Scan for the cell matching the given text and deliver its (X, Y) coordinate at center. 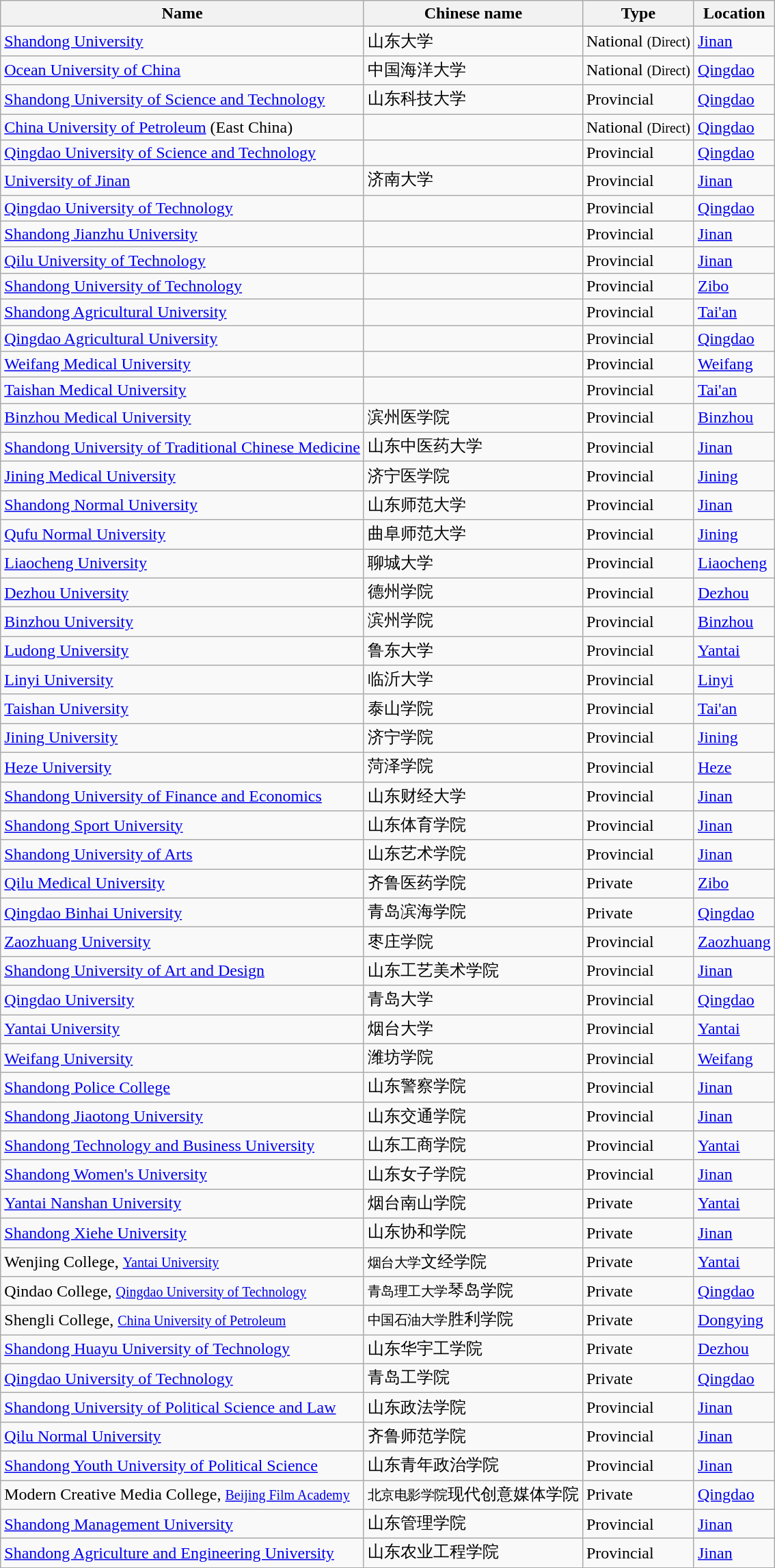
Jining Medical University (182, 476)
滨州医学院 (473, 418)
聊城大学 (473, 563)
青岛理工大学琴岛学院 (473, 1291)
山东工商学院 (473, 1146)
济宁学院 (473, 739)
山东艺术学院 (473, 855)
Shandong University of Political Science and Law (182, 1407)
山东交通学院 (473, 1116)
Linyi University (182, 680)
青岛滨海学院 (473, 912)
Ludong University (182, 651)
University of Jinan (182, 181)
山东女子学院 (473, 1175)
山东警察学院 (473, 1087)
Chinese name (473, 14)
青岛工学院 (473, 1379)
Qingdao Binhai University (182, 912)
Shandong University of Arts (182, 855)
中国石油大学胜利学院 (473, 1320)
山东政法学院 (473, 1407)
Location (734, 14)
山东大学 (473, 41)
Heze (734, 767)
Yantai University (182, 1030)
Yantai Nanshan University (182, 1204)
Shandong Youth University of Political Science (182, 1466)
Name (182, 14)
Shandong University of Science and Technology (182, 100)
Qilu Normal University (182, 1436)
Jining University (182, 739)
Shandong University of Finance and Economics (182, 796)
济南大学 (473, 181)
Heze University (182, 767)
曲阜师范大学 (473, 535)
Liaocheng University (182, 563)
Zaozhuang University (182, 942)
青岛大学 (473, 1000)
Shandong Management University (182, 1524)
Qindao College, Qingdao University of Technology (182, 1291)
德州学院 (473, 592)
Qufu Normal University (182, 535)
Weifang University (182, 1059)
Shandong University of Technology (182, 286)
烟台南山学院 (473, 1204)
Liaocheng (734, 563)
Shandong Police College (182, 1087)
Shandong Jiaotong University (182, 1116)
Zaozhuang (734, 942)
山东体育学院 (473, 826)
Shandong Technology and Business University (182, 1146)
枣庄学院 (473, 942)
山东华宇工学院 (473, 1350)
Dezhou University (182, 592)
China University of Petroleum (East China) (182, 127)
Qingdao Agricultural University (182, 338)
Ocean University of China (182, 70)
Shandong University of Traditional Chinese Medicine (182, 447)
菏泽学院 (473, 767)
Binzhou University (182, 622)
山东中医药大学 (473, 447)
潍坊学院 (473, 1059)
泰山学院 (473, 708)
烟台大学文经学院 (473, 1262)
齐鲁医药学院 (473, 883)
山东管理学院 (473, 1524)
Modern Creative Media College, Beijing Film Academy (182, 1495)
山东工艺美术学院 (473, 971)
Linyi (734, 680)
Taishan Medical University (182, 390)
鲁东大学 (473, 651)
Type (638, 14)
齐鲁师范学院 (473, 1436)
Dongying (734, 1320)
Shandong University (182, 41)
Wenjing College, Yantai University (182, 1262)
Shandong Xiehe University (182, 1232)
Shandong Jianzhu University (182, 234)
Weifang Medical University (182, 364)
Qingdao University of Science and Technology (182, 153)
山东青年政治学院 (473, 1466)
Shandong Agricultural University (182, 312)
济宁医学院 (473, 476)
Shengli College, China University of Petroleum (182, 1320)
Shandong Women's University (182, 1175)
Qilu University of Technology (182, 260)
北京电影学院现代创意媒体学院 (473, 1495)
Shandong Normal University (182, 505)
Qilu Medical University (182, 883)
临沂大学 (473, 680)
Shandong Agriculture and Engineering University (182, 1554)
Taishan University (182, 708)
山东农业工程学院 (473, 1554)
山东财经大学 (473, 796)
山东协和学院 (473, 1232)
Shandong Sport University (182, 826)
烟台大学 (473, 1030)
滨州学院 (473, 622)
山东师范大学 (473, 505)
Shandong Huayu University of Technology (182, 1350)
Shandong University of Art and Design (182, 971)
Qingdao University (182, 1000)
Binzhou Medical University (182, 418)
中国海洋大学 (473, 70)
山东科技大学 (473, 100)
